Detect which cell encompasses the target text, then output its (x, y) center coordinate. 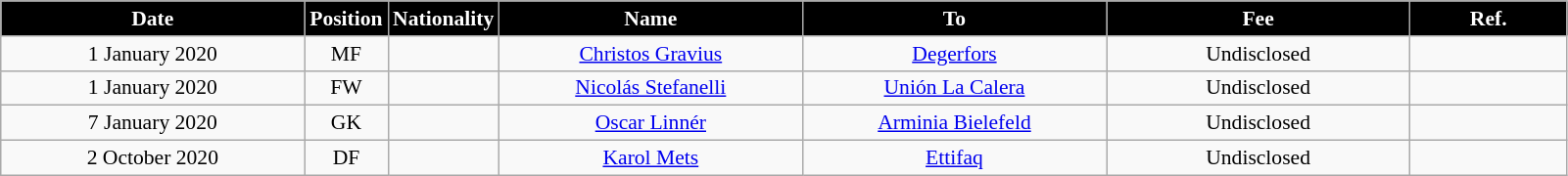
DF (347, 158)
Fee (1259, 19)
Nicolás Stefanelli (650, 88)
7 January 2020 (153, 123)
Nationality (443, 19)
2 October 2020 (153, 158)
Unión La Calera (954, 88)
GK (347, 123)
Position (347, 19)
Oscar Linnér (650, 123)
Name (650, 19)
To (954, 19)
Ref. (1489, 19)
Christos Gravius (650, 54)
Degerfors (954, 54)
Ettifaq (954, 158)
FW (347, 88)
Karol Mets (650, 158)
Date (153, 19)
MF (347, 54)
Arminia Bielefeld (954, 123)
